Locate the cell with the specified text and output its [x, y] center coordinate. 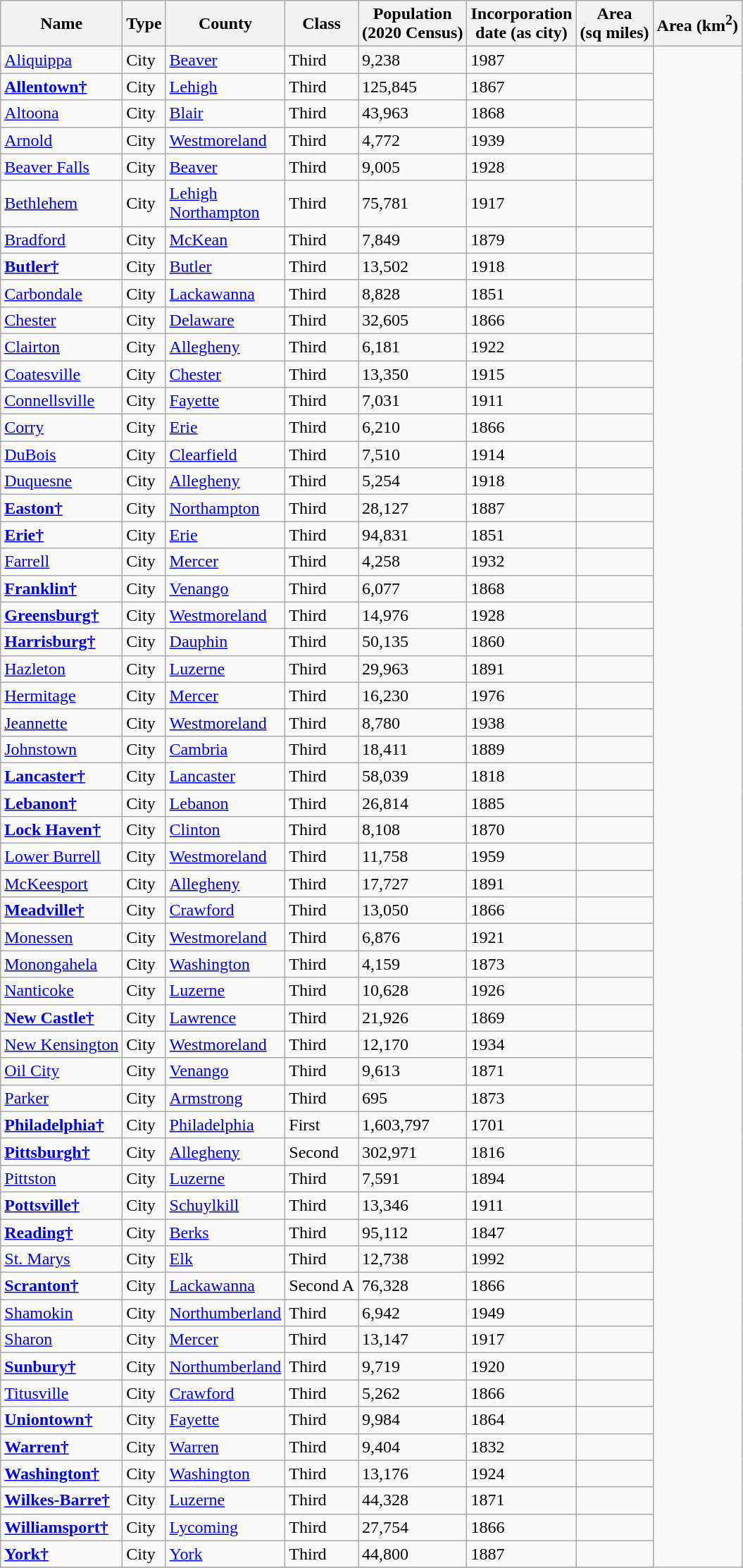
Washington† [62, 1474]
Berks [225, 1233]
1889 [521, 749]
4,258 [412, 562]
Lock Haven† [62, 830]
Pittsburgh† [62, 1152]
1869 [521, 1018]
1816 [521, 1152]
1818 [521, 776]
Dauphin [225, 642]
Coatesville [62, 374]
Johnstown [62, 749]
Butler [225, 266]
Altoona [62, 113]
9,238 [412, 60]
Oil City [62, 1071]
1959 [521, 857]
1921 [521, 937]
75,781 [412, 203]
5,254 [412, 481]
7,031 [412, 401]
Sunbury† [62, 1366]
Connellsville [62, 401]
Lebanon [225, 803]
Farrell [62, 562]
Uniontown† [62, 1420]
1864 [521, 1420]
7,591 [412, 1178]
13,147 [412, 1340]
Monongahela [62, 964]
1860 [521, 642]
1847 [521, 1233]
Beaver Falls [62, 167]
Incorporationdate (as city) [521, 24]
13,176 [412, 1474]
County [225, 24]
New Castle† [62, 1018]
9,404 [412, 1447]
695 [412, 1098]
26,814 [412, 803]
29,963 [412, 669]
1987 [521, 60]
Meadville† [62, 910]
8,780 [412, 722]
Pottsville† [62, 1205]
Butler† [62, 266]
Aliquippa [62, 60]
Cambria [225, 749]
York [225, 1554]
Bradford [62, 240]
1932 [521, 562]
8,108 [412, 830]
Lycoming [225, 1527]
12,738 [412, 1259]
DuBois [62, 455]
Clairton [62, 347]
1922 [521, 347]
8,828 [412, 293]
McKeesport [62, 884]
LehighNorthampton [225, 203]
Hazleton [62, 669]
1914 [521, 455]
9,719 [412, 1366]
Allentown† [62, 87]
Schuylkill [225, 1205]
1949 [521, 1313]
14,976 [412, 615]
6,210 [412, 428]
McKean [225, 240]
95,112 [412, 1233]
1,603,797 [412, 1125]
13,502 [412, 266]
1976 [521, 696]
50,135 [412, 642]
11,758 [412, 857]
Hermitage [62, 696]
Bethlehem [62, 203]
94,831 [412, 535]
1870 [521, 830]
Pittston [62, 1178]
Armstrong [225, 1098]
Nanticoke [62, 991]
1915 [521, 374]
5,262 [412, 1393]
1924 [521, 1474]
1867 [521, 87]
Harrisburg† [62, 642]
Lancaster [225, 776]
21,926 [412, 1018]
Lebanon† [62, 803]
Shamokin [62, 1313]
44,800 [412, 1554]
Duquesne [62, 481]
Population(2020 Census) [412, 24]
Delaware [225, 320]
Arnold [62, 140]
Franklin† [62, 588]
Williamsport† [62, 1527]
9,613 [412, 1071]
1832 [521, 1447]
28,127 [412, 508]
Parker [62, 1098]
17,727 [412, 884]
St. Marys [62, 1259]
1701 [521, 1125]
58,039 [412, 776]
10,628 [412, 991]
7,849 [412, 240]
18,411 [412, 749]
43,963 [412, 113]
1920 [521, 1366]
Carbondale [62, 293]
Lancaster† [62, 776]
Sharon [62, 1340]
Scranton† [62, 1286]
Monessen [62, 937]
13,346 [412, 1205]
Warren [225, 1447]
Lehigh [225, 87]
1934 [521, 1044]
Area(sq miles) [614, 24]
Jeannette [62, 722]
9,984 [412, 1420]
302,971 [412, 1152]
1938 [521, 722]
1879 [521, 240]
Philadelphia [225, 1125]
Second A [322, 1286]
Northampton [225, 508]
Name [62, 24]
9,005 [412, 167]
Reading† [62, 1233]
6,876 [412, 937]
12,170 [412, 1044]
4,159 [412, 964]
Lawrence [225, 1018]
1885 [521, 803]
Second [322, 1152]
13,350 [412, 374]
Easton† [62, 508]
1894 [521, 1178]
6,942 [412, 1313]
Wilkes-Barre† [62, 1500]
Clinton [225, 830]
7,510 [412, 455]
1992 [521, 1259]
6,181 [412, 347]
Philadelphia† [62, 1125]
Class [322, 24]
Type [144, 24]
Corry [62, 428]
76,328 [412, 1286]
Area (km2) [697, 24]
32,605 [412, 320]
Clearfield [225, 455]
27,754 [412, 1527]
125,845 [412, 87]
44,328 [412, 1500]
Lower Burrell [62, 857]
13,050 [412, 910]
Erie† [62, 535]
1926 [521, 991]
Elk [225, 1259]
4,772 [412, 140]
First [322, 1125]
New Kensington [62, 1044]
1939 [521, 140]
Titusville [62, 1393]
Blair [225, 113]
York† [62, 1554]
16,230 [412, 696]
6,077 [412, 588]
Greensburg† [62, 615]
Warren† [62, 1447]
